For the text-containing cell, return its midpoint in (X, Y) coordinate format. 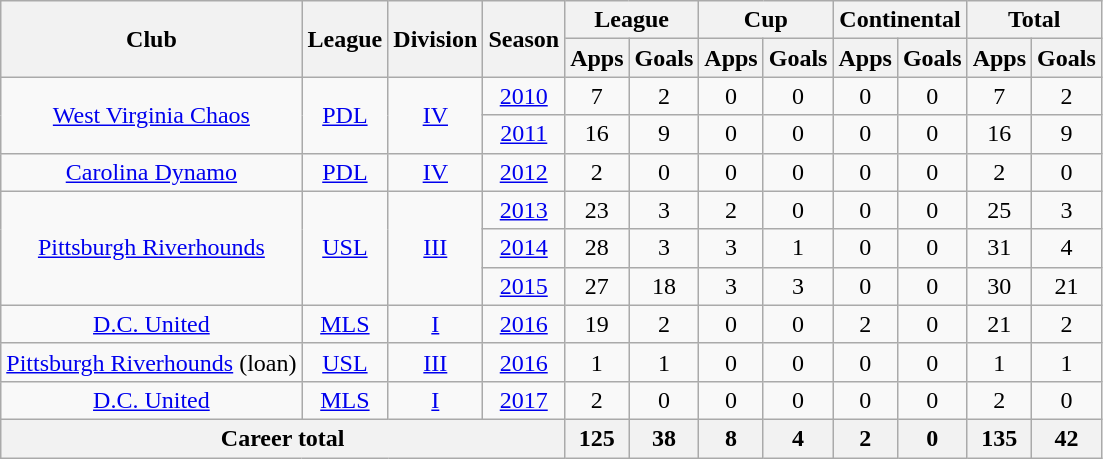
19 (597, 324)
27 (597, 286)
2011 (524, 134)
West Virginia Chaos (152, 115)
2017 (524, 400)
Division (436, 39)
Pittsburgh Riverhounds (152, 248)
125 (597, 438)
2015 (524, 286)
135 (999, 438)
Carolina Dynamo (152, 172)
38 (664, 438)
Cup (766, 20)
Pittsburgh Riverhounds (loan) (152, 362)
Total (1034, 20)
42 (1067, 438)
Continental (900, 20)
2012 (524, 172)
30 (999, 286)
31 (999, 248)
8 (731, 438)
Career total (283, 438)
18 (664, 286)
25 (999, 210)
Club (152, 39)
23 (597, 210)
2010 (524, 96)
Season (524, 39)
2013 (524, 210)
28 (597, 248)
2014 (524, 248)
